For the text-containing cell, return its midpoint in (x, y) coordinate format. 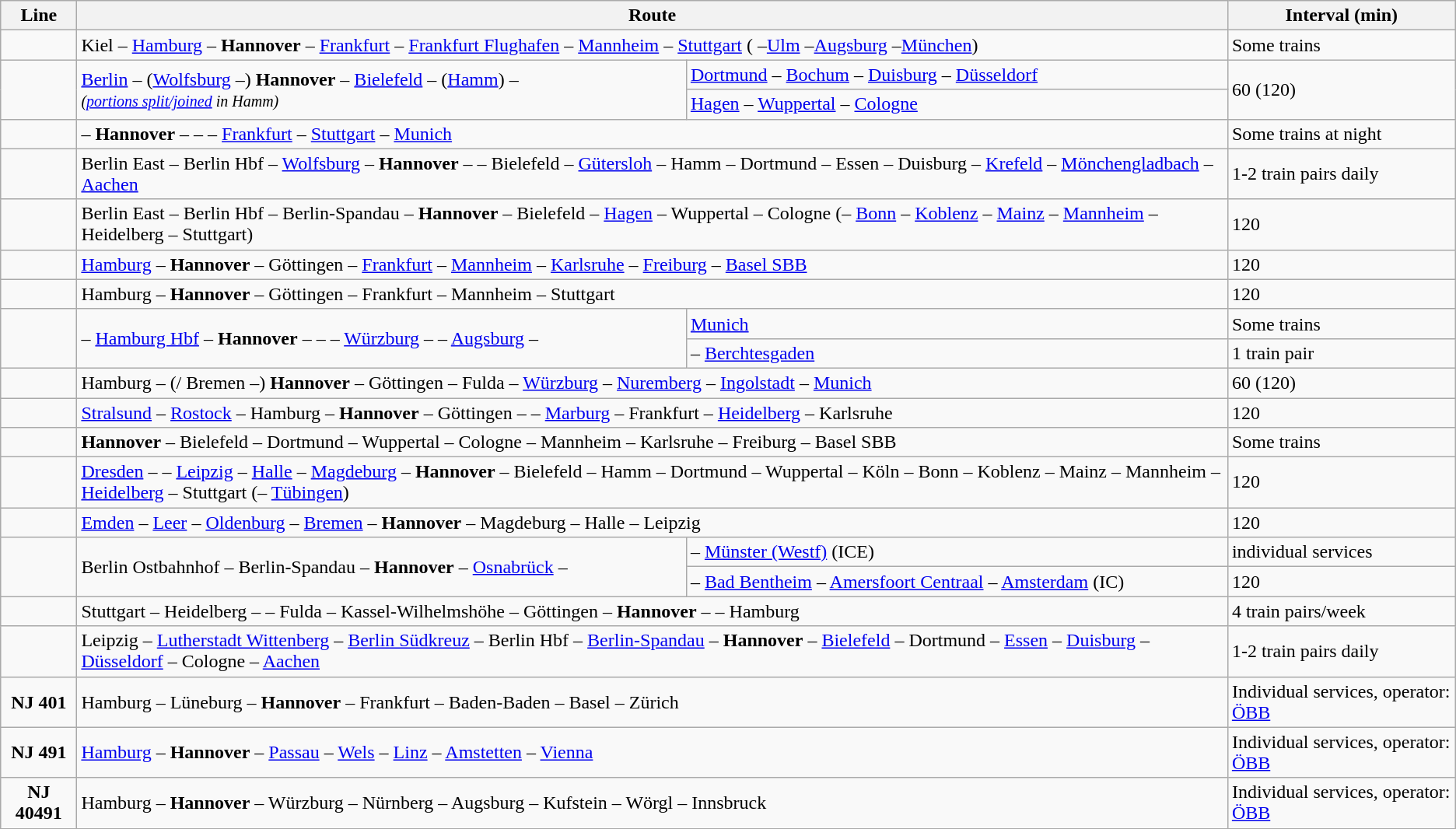
Route (652, 16)
NJ 40491 (39, 803)
Hamburg – Hannover – Göttingen – Frankfurt – Mannheim – Stuttgart (652, 294)
Hamburg – (/ Bremen –) Hannover – Göttingen – Fulda – Würzburg – Nuremberg – Ingolstadt – Munich (652, 383)
Hamburg – Hannover – Würzburg – Nürnberg – Augsburg – Kufstein – Wörgl – Innsbruck (652, 803)
individual services (1341, 552)
NJ 401 (39, 701)
Munich (957, 324)
Interval (min) (1341, 16)
Berlin East – Berlin Hbf – Wolfsburg – Hannover – – Bielefeld – Gütersloh – Hamm – Dortmund – Essen – Duisburg – Krefeld – Mönchengladbach – Aachen (652, 174)
– Hamburg Hbf – Hannover – – – Würzburg – – Augsburg – (382, 338)
Hannover – Bielefeld – Dortmund – Wuppertal – Cologne – Mannheim – Karlsruhe – Freiburg – Basel SBB (652, 442)
Berlin – (Wolfsburg –) Hannover – Bielefeld – (Hamm) – (portions split/joined in Hamm) (382, 89)
Stuttgart – Heidelberg – – Fulda – Kassel-Wilhelmshöhe – Göttingen – Hannover – – Hamburg (652, 611)
Hamburg – Hannover – Passau – Wels – Linz – Amstetten – Vienna (652, 753)
Some trains at night (1341, 134)
Kiel – Hamburg – Hannover – Frankfurt – Frankfurt Flughafen – Mannheim – Stuttgart ( –Ulm –Augsburg –München) (652, 45)
Hamburg – Hannover – Göttingen – Frankfurt – Mannheim – Karlsruhe – Freiburg – Basel SBB (652, 264)
Dortmund – Bochum – Duisburg – Düsseldorf (957, 75)
1 train pair (1341, 353)
Hamburg – Lüneburg – Hannover – Frankfurt – Baden-Baden – Basel – Zürich (652, 701)
– Hannover – – – Frankfurt – Stuttgart – Munich (652, 134)
– Münster (Westf) (ICE) (957, 552)
Emden – Leer – Oldenburg – Bremen – Hannover – Magdeburg – Halle – Leipzig (652, 523)
4 train pairs/week (1341, 611)
Berlin Ostbahnhof – Berlin-Spandau – Hannover – Osnabrück – (382, 567)
NJ 491 (39, 753)
Stralsund – Rostock – Hamburg – Hannover – Göttingen – – Marburg – Frankfurt – Heidelberg – Karlsruhe (652, 413)
– Berchtesgaden (957, 353)
Hagen – Wuppertal – Cologne (957, 104)
Line (39, 16)
– Bad Bentheim – Amersfoort Centraal – Amsterdam (IC) (957, 582)
